Output the [x, y] coordinate of the center of the cell containing the given text.  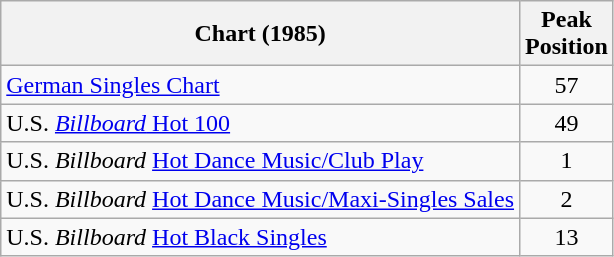
1 [567, 161]
Chart (1985) [260, 34]
2 [567, 199]
U.S. Billboard Hot 100 [260, 123]
PeakPosition [567, 34]
49 [567, 123]
13 [567, 237]
U.S. Billboard Hot Black Singles [260, 237]
U.S. Billboard Hot Dance Music/Club Play [260, 161]
57 [567, 85]
German Singles Chart [260, 85]
U.S. Billboard Hot Dance Music/Maxi-Singles Sales [260, 199]
